Provide the (x, y) coordinate of the cell's center where the given text is located.  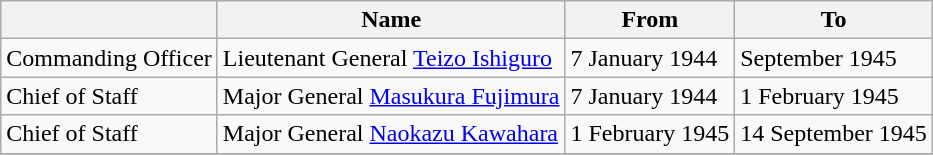
Commanding Officer (110, 58)
14 September 1945 (834, 134)
Lieutenant General Teizo Ishiguro (391, 58)
September 1945 (834, 58)
Major General Naokazu Kawahara (391, 134)
Name (391, 20)
Major General Masukura Fujimura (391, 96)
From (650, 20)
To (834, 20)
